Find where the given text appears and provide that cell's center as (X, Y) coordinate. 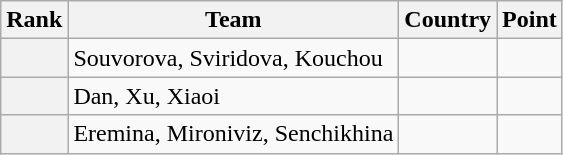
Rank (34, 20)
Point (530, 20)
Country (448, 20)
Dan, Xu, Xiaoi (234, 96)
Souvorova, Sviridova, Kouchou (234, 58)
Team (234, 20)
Eremina, Mironiviz, Senchikhina (234, 134)
